Locate the cell with the specified text and output its (X, Y) center coordinate. 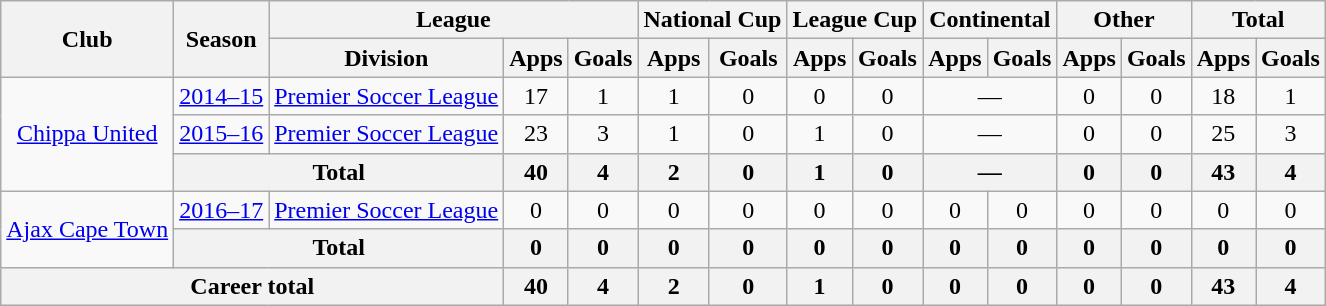
Season (222, 39)
23 (536, 134)
17 (536, 96)
Other (1124, 20)
League (454, 20)
25 (1223, 134)
League Cup (855, 20)
Career total (252, 286)
Continental (990, 20)
2015–16 (222, 134)
18 (1223, 96)
2014–15 (222, 96)
Ajax Cape Town (88, 229)
2016–17 (222, 210)
Chippa United (88, 134)
Division (386, 58)
National Cup (712, 20)
Club (88, 39)
